From the cell containing the given text, extract its center point as [X, Y] coordinate. 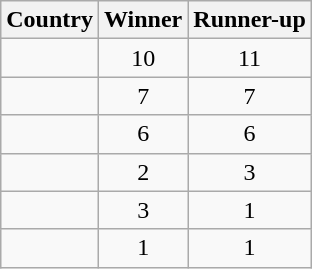
Winner [142, 20]
Runner-up [250, 20]
2 [142, 172]
Country [50, 20]
11 [250, 58]
10 [142, 58]
